For the text-containing cell, return its midpoint in (X, Y) coordinate format. 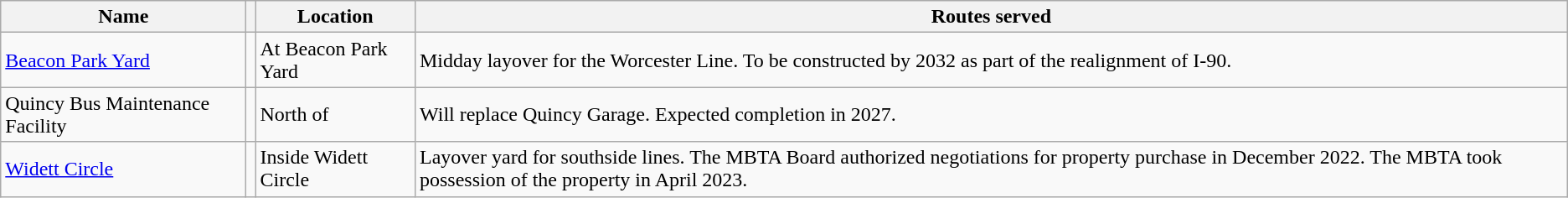
Beacon Park Yard (124, 60)
Widett Circle (124, 169)
Inside Widett Circle (335, 169)
Quincy Bus Maintenance Facility (124, 114)
Will replace Quincy Garage. Expected completion in 2027. (991, 114)
Location (335, 17)
Name (124, 17)
At Beacon Park Yard (335, 60)
Midday layover for the Worcester Line. To be constructed by 2032 as part of the realignment of I-90. (991, 60)
North of (335, 114)
Routes served (991, 17)
